Pinpoint the cell where the given text exists, returning its [X, Y] midpoint coordinate. 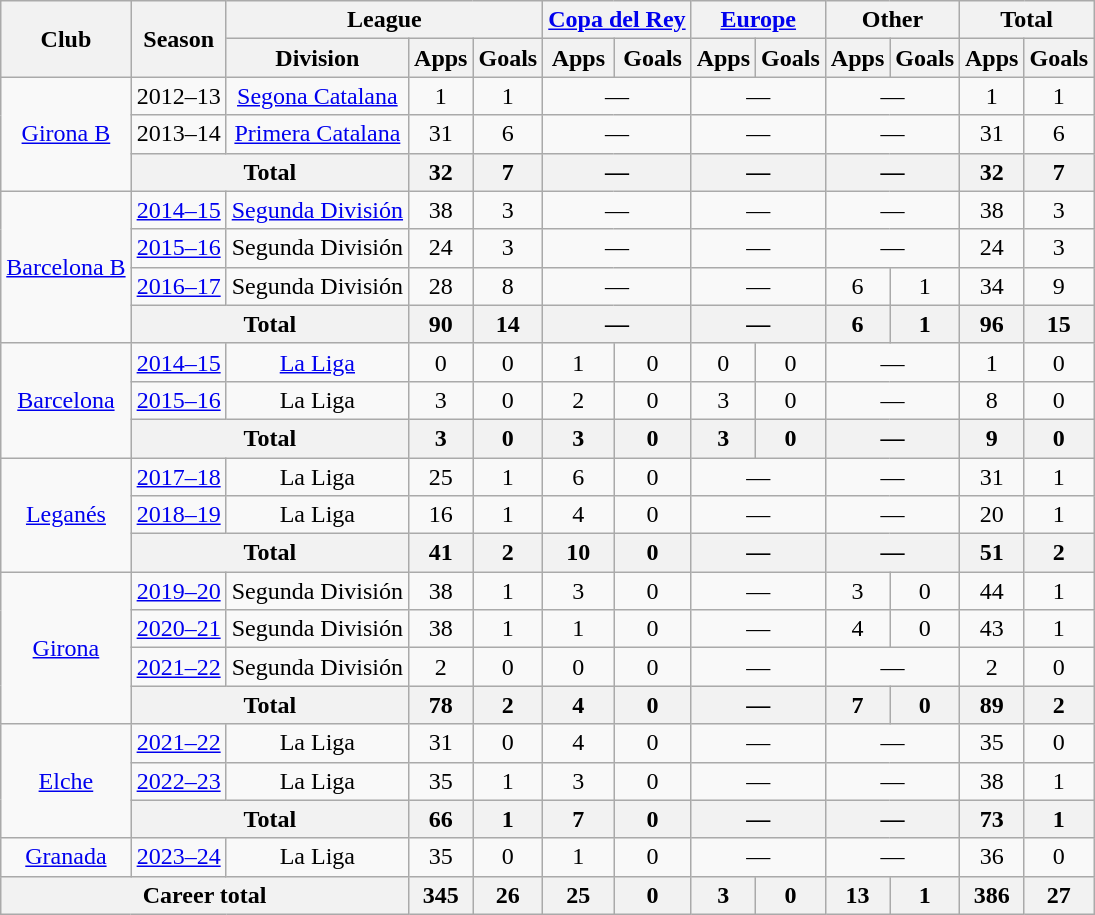
Elche [66, 781]
Barcelona [66, 400]
34 [992, 286]
28 [441, 286]
Girona B [66, 134]
41 [441, 553]
36 [992, 857]
Other [892, 20]
Club [66, 39]
2017–18 [178, 477]
2022–23 [178, 781]
2023–24 [178, 857]
Copa del Rey [617, 20]
66 [441, 819]
League [384, 20]
345 [441, 895]
15 [1059, 324]
2013–14 [178, 134]
78 [441, 705]
Barcelona B [66, 267]
Season [178, 39]
Girona [66, 648]
27 [1059, 895]
Division [317, 58]
Career total [205, 895]
44 [992, 591]
2018–19 [178, 515]
26 [508, 895]
2016–17 [178, 286]
13 [857, 895]
89 [992, 705]
73 [992, 819]
Europe [758, 20]
Segona Catalana [317, 96]
96 [992, 324]
16 [441, 515]
Leganés [66, 515]
43 [992, 629]
90 [441, 324]
386 [992, 895]
14 [508, 324]
Primera Catalana [317, 134]
2012–13 [178, 96]
20 [992, 515]
10 [578, 553]
2019–20 [178, 591]
2020–21 [178, 629]
Granada [66, 857]
51 [992, 553]
